Detect which cell encompasses the target text, then output its [x, y] center coordinate. 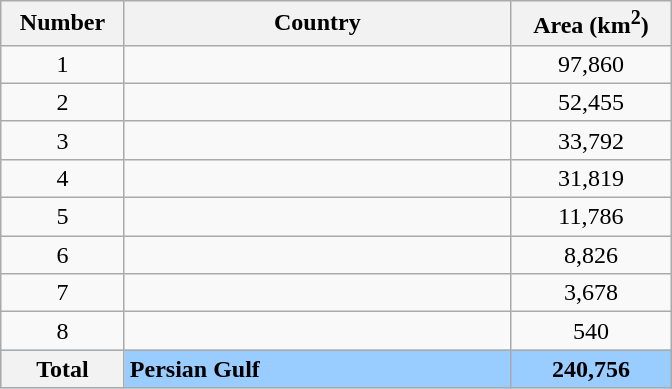
Number [63, 24]
7 [63, 293]
Total [63, 369]
Country [317, 24]
Area (km2) [590, 24]
97,860 [590, 64]
4 [63, 178]
8,826 [590, 255]
540 [590, 331]
8 [63, 331]
3,678 [590, 293]
33,792 [590, 140]
31,819 [590, 178]
1 [63, 64]
Persian Gulf [317, 369]
2 [63, 102]
5 [63, 217]
3 [63, 140]
11,786 [590, 217]
6 [63, 255]
52,455 [590, 102]
240,756 [590, 369]
